Find where the given text appears and provide that cell's center as (x, y) coordinate. 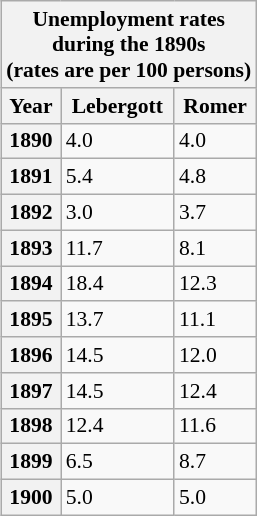
1898 (31, 426)
11.1 (215, 319)
1890 (31, 141)
Lebergott (118, 105)
8.1 (215, 248)
3.7 (215, 212)
18.4 (118, 284)
5.4 (118, 177)
13.7 (118, 319)
1892 (31, 212)
Romer (215, 105)
11.6 (215, 426)
1900 (31, 497)
12.3 (215, 284)
Unemployment rates during the 1890s (rates are per 100 persons) (128, 44)
3.0 (118, 212)
Year (31, 105)
1893 (31, 248)
1897 (31, 390)
1891 (31, 177)
1896 (31, 355)
6.5 (118, 462)
12.0 (215, 355)
1894 (31, 284)
1899 (31, 462)
4.8 (215, 177)
8.7 (215, 462)
1895 (31, 319)
11.7 (118, 248)
